Find where the given text appears and provide that cell's center as (x, y) coordinate. 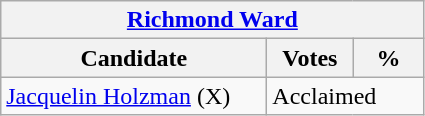
% (388, 58)
Candidate (134, 58)
Richmond Ward (212, 20)
Votes (310, 58)
Acclaimed (346, 96)
Jacquelin Holzman (X) (134, 96)
